Output the [X, Y] coordinate of the center of the cell containing the given text.  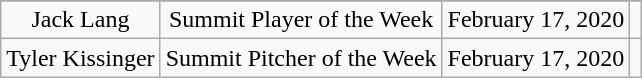
Tyler Kissinger [80, 58]
Summit Pitcher of the Week [301, 58]
Jack Lang [80, 20]
Summit Player of the Week [301, 20]
